Determine the (x, y) coordinate at the center of the cell enclosing the given text.  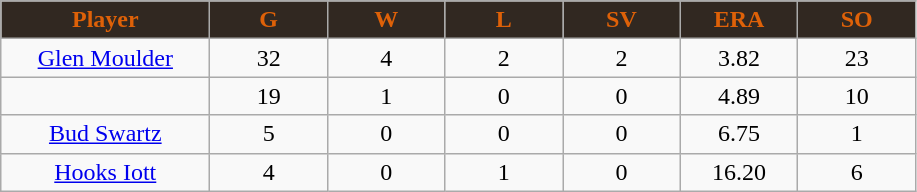
Bud Swartz (106, 134)
G (269, 20)
Hooks Iott (106, 172)
L (504, 20)
16.20 (739, 172)
ERA (739, 20)
6.75 (739, 134)
6 (857, 172)
32 (269, 58)
Glen Moulder (106, 58)
23 (857, 58)
W (386, 20)
5 (269, 134)
SO (857, 20)
SV (622, 20)
Player (106, 20)
4.89 (739, 96)
19 (269, 96)
3.82 (739, 58)
10 (857, 96)
